Find where the given text appears and provide that cell's center as [X, Y] coordinate. 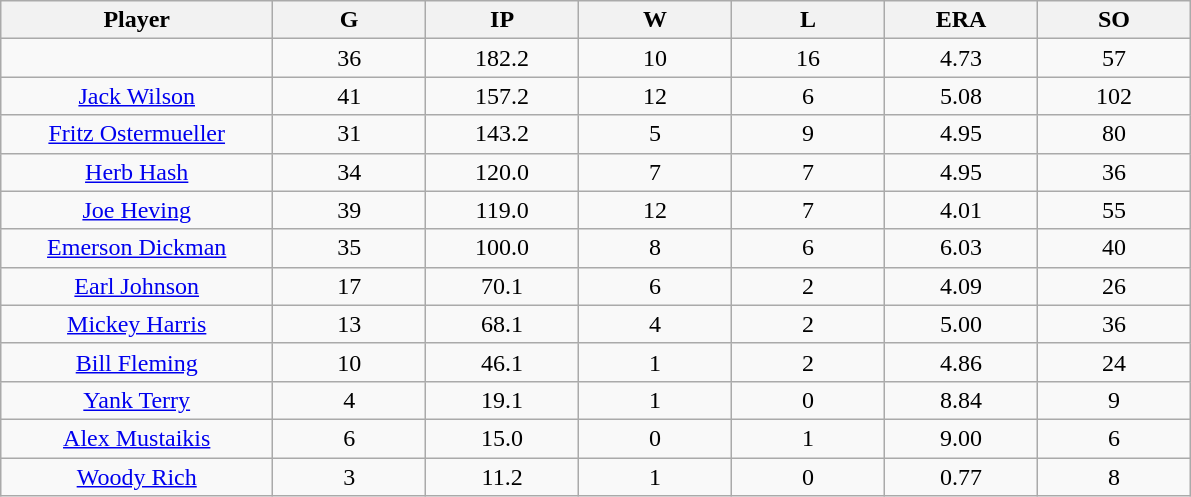
143.2 [502, 134]
IP [502, 20]
100.0 [502, 248]
68.1 [502, 324]
31 [350, 134]
102 [1114, 96]
80 [1114, 134]
Woody Rich [137, 477]
Alex Mustaikis [137, 438]
57 [1114, 58]
46.1 [502, 362]
55 [1114, 210]
ERA [960, 20]
24 [1114, 362]
4.09 [960, 286]
70.1 [502, 286]
11.2 [502, 477]
Jack Wilson [137, 96]
5.00 [960, 324]
W [656, 20]
Emerson Dickman [137, 248]
Joe Heving [137, 210]
13 [350, 324]
Yank Terry [137, 400]
16 [808, 58]
120.0 [502, 172]
SO [1114, 20]
40 [1114, 248]
0.77 [960, 477]
G [350, 20]
35 [350, 248]
26 [1114, 286]
157.2 [502, 96]
39 [350, 210]
6.03 [960, 248]
Fritz Ostermueller [137, 134]
Mickey Harris [137, 324]
19.1 [502, 400]
4.01 [960, 210]
L [808, 20]
182.2 [502, 58]
5.08 [960, 96]
Herb Hash [137, 172]
119.0 [502, 210]
4.86 [960, 362]
3 [350, 477]
9.00 [960, 438]
5 [656, 134]
41 [350, 96]
Earl Johnson [137, 286]
34 [350, 172]
15.0 [502, 438]
17 [350, 286]
8.84 [960, 400]
Player [137, 20]
4.73 [960, 58]
Bill Fleming [137, 362]
